Output the [X, Y] coordinate of the center of the cell containing the given text.  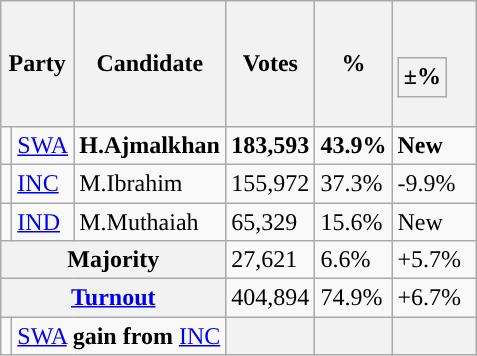
+5.7% [434, 260]
M.Ibrahim [150, 183]
INC [43, 183]
SWA [43, 145]
Candidate [150, 64]
74.9% [354, 298]
M.Muthaiah [150, 221]
-9.9% [434, 183]
37.3% [354, 183]
43.9% [354, 145]
IND [43, 221]
Majority [114, 260]
Turnout [114, 298]
155,972 [270, 183]
+6.7% [434, 298]
Party [38, 64]
6.6% [354, 260]
Votes [270, 64]
183,593 [270, 145]
15.6% [354, 221]
% [354, 64]
SWA gain from INC [119, 336]
H.Ajmalkhan [150, 145]
404,894 [270, 298]
27,621 [270, 260]
65,329 [270, 221]
